Determine the [x, y] coordinate at the center of the cell enclosing the given text.  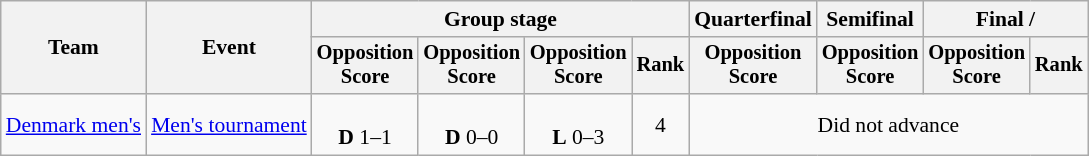
D 0–0 [472, 124]
Event [229, 48]
Men's tournament [229, 124]
L 0–3 [578, 124]
D 1–1 [366, 124]
Final / [1005, 19]
Team [74, 48]
Semifinal [870, 19]
4 [661, 124]
Denmark men's [74, 124]
Did not advance [888, 124]
Quarterfinal [753, 19]
Group stage [500, 19]
